Return (X, Y) of the center of cell containing provided text 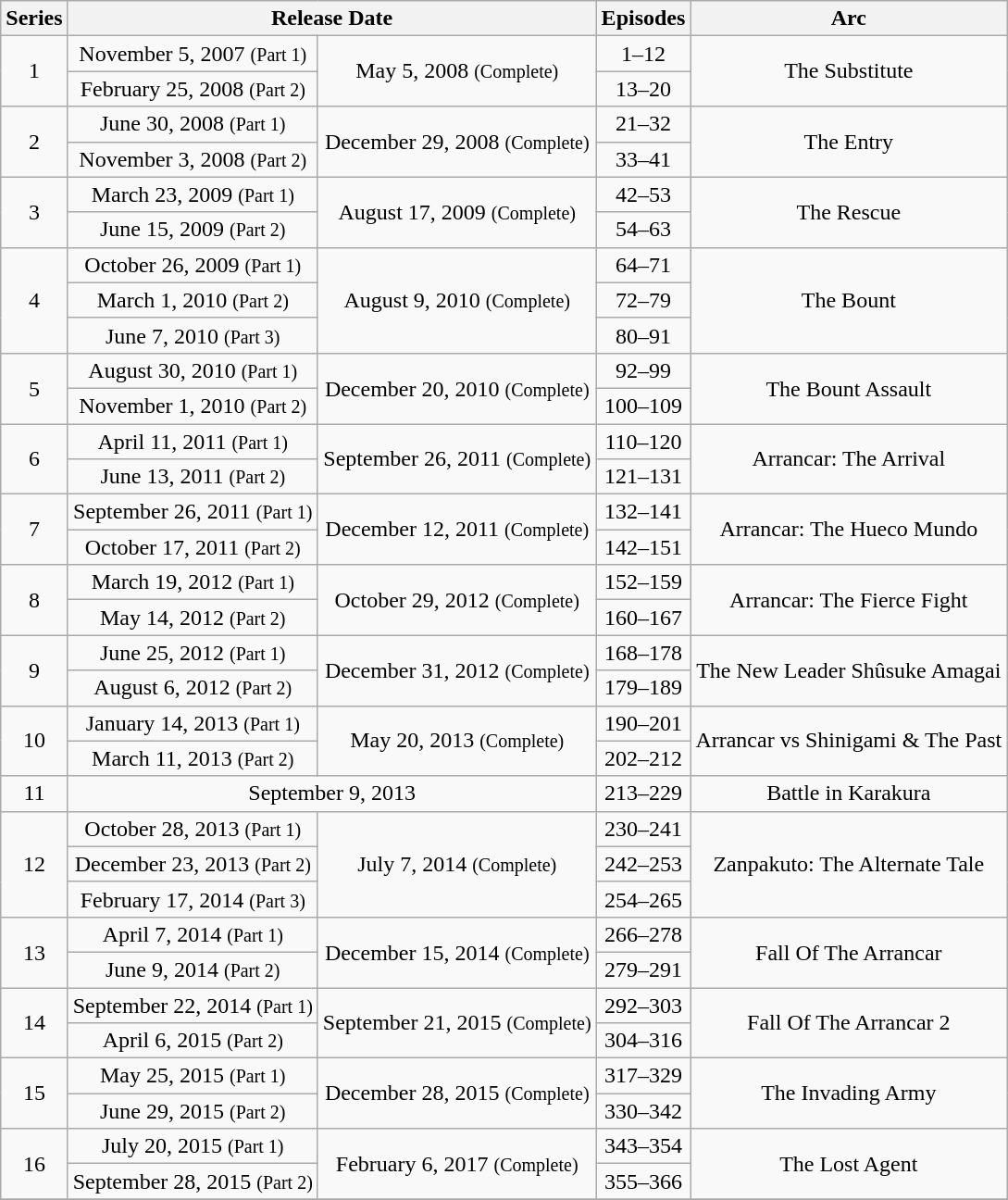
10 (34, 741)
April 11, 2011 (Part 1) (193, 442)
Arrancar: The Arrival (849, 459)
November 5, 2007 (Part 1) (193, 54)
November 1, 2010 (Part 2) (193, 406)
September 26, 2011 (Complete) (457, 459)
June 30, 2008 (Part 1) (193, 124)
343–354 (643, 1146)
The New Leader Shûsuke Amagai (849, 670)
355–366 (643, 1181)
16 (34, 1164)
13 (34, 952)
121–131 (643, 477)
14 (34, 1022)
168–178 (643, 653)
Series (34, 19)
August 17, 2009 (Complete) (457, 212)
142–151 (643, 547)
13–20 (643, 89)
279–291 (643, 969)
June 25, 2012 (Part 1) (193, 653)
54–63 (643, 230)
December 31, 2012 (Complete) (457, 670)
8 (34, 600)
254–265 (643, 899)
June 9, 2014 (Part 2) (193, 969)
October 17, 2011 (Part 2) (193, 547)
213–229 (643, 794)
242–253 (643, 864)
September 22, 2014 (Part 1) (193, 1005)
October 29, 2012 (Complete) (457, 600)
42–53 (643, 194)
2 (34, 142)
Battle in Karakura (849, 794)
190–201 (643, 723)
August 30, 2010 (Part 1) (193, 370)
Arrancar: The Fierce Fight (849, 600)
December 12, 2011 (Complete) (457, 530)
July 20, 2015 (Part 1) (193, 1146)
March 23, 2009 (Part 1) (193, 194)
21–32 (643, 124)
August 6, 2012 (Part 2) (193, 688)
160–167 (643, 618)
May 25, 2015 (Part 1) (193, 1076)
230–241 (643, 829)
Zanpakuto: The Alternate Tale (849, 864)
304–316 (643, 1041)
7 (34, 530)
July 7, 2014 (Complete) (457, 864)
The Rescue (849, 212)
100–109 (643, 406)
4 (34, 300)
June 29, 2015 (Part 2) (193, 1111)
June 13, 2011 (Part 2) (193, 477)
September 26, 2011 (Part 1) (193, 512)
Arrancar vs Shinigami & The Past (849, 741)
The Invading Army (849, 1094)
9 (34, 670)
September 9, 2013 (331, 794)
March 19, 2012 (Part 1) (193, 582)
3 (34, 212)
179–189 (643, 688)
Fall Of The Arrancar (849, 952)
The Lost Agent (849, 1164)
Arc (849, 19)
202–212 (643, 758)
92–99 (643, 370)
December 23, 2013 (Part 2) (193, 864)
December 20, 2010 (Complete) (457, 388)
132–141 (643, 512)
330–342 (643, 1111)
May 5, 2008 (Complete) (457, 71)
December 29, 2008 (Complete) (457, 142)
August 9, 2010 (Complete) (457, 300)
Arrancar: The Hueco Mundo (849, 530)
Episodes (643, 19)
Release Date (331, 19)
1 (34, 71)
May 20, 2013 (Complete) (457, 741)
February 17, 2014 (Part 3) (193, 899)
January 14, 2013 (Part 1) (193, 723)
February 6, 2017 (Complete) (457, 1164)
The Bount Assault (849, 388)
33–41 (643, 159)
12 (34, 864)
June 15, 2009 (Part 2) (193, 230)
February 25, 2008 (Part 2) (193, 89)
September 21, 2015 (Complete) (457, 1022)
72–79 (643, 300)
266–278 (643, 934)
March 11, 2013 (Part 2) (193, 758)
The Bount (849, 300)
11 (34, 794)
6 (34, 459)
110–120 (643, 442)
March 1, 2010 (Part 2) (193, 300)
May 14, 2012 (Part 2) (193, 618)
292–303 (643, 1005)
317–329 (643, 1076)
November 3, 2008 (Part 2) (193, 159)
Fall Of The Arrancar 2 (849, 1022)
June 7, 2010 (Part 3) (193, 335)
September 28, 2015 (Part 2) (193, 1181)
80–91 (643, 335)
October 26, 2009 (Part 1) (193, 265)
15 (34, 1094)
April 6, 2015 (Part 2) (193, 1041)
The Entry (849, 142)
64–71 (643, 265)
152–159 (643, 582)
1–12 (643, 54)
December 15, 2014 (Complete) (457, 952)
October 28, 2013 (Part 1) (193, 829)
December 28, 2015 (Complete) (457, 1094)
April 7, 2014 (Part 1) (193, 934)
The Substitute (849, 71)
5 (34, 388)
